Search for the cell housing the specified text and yield its (x, y) center coordinate. 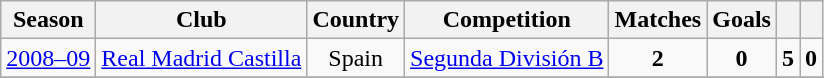
Matches (658, 20)
Season (48, 20)
Real Madrid Castilla (202, 58)
Country (356, 20)
Club (202, 20)
5 (788, 58)
Competition (507, 20)
Goals (742, 20)
2 (658, 58)
Segunda División B (507, 58)
Spain (356, 58)
2008–09 (48, 58)
